Detect which cell encompasses the target text, then output its [X, Y] center coordinate. 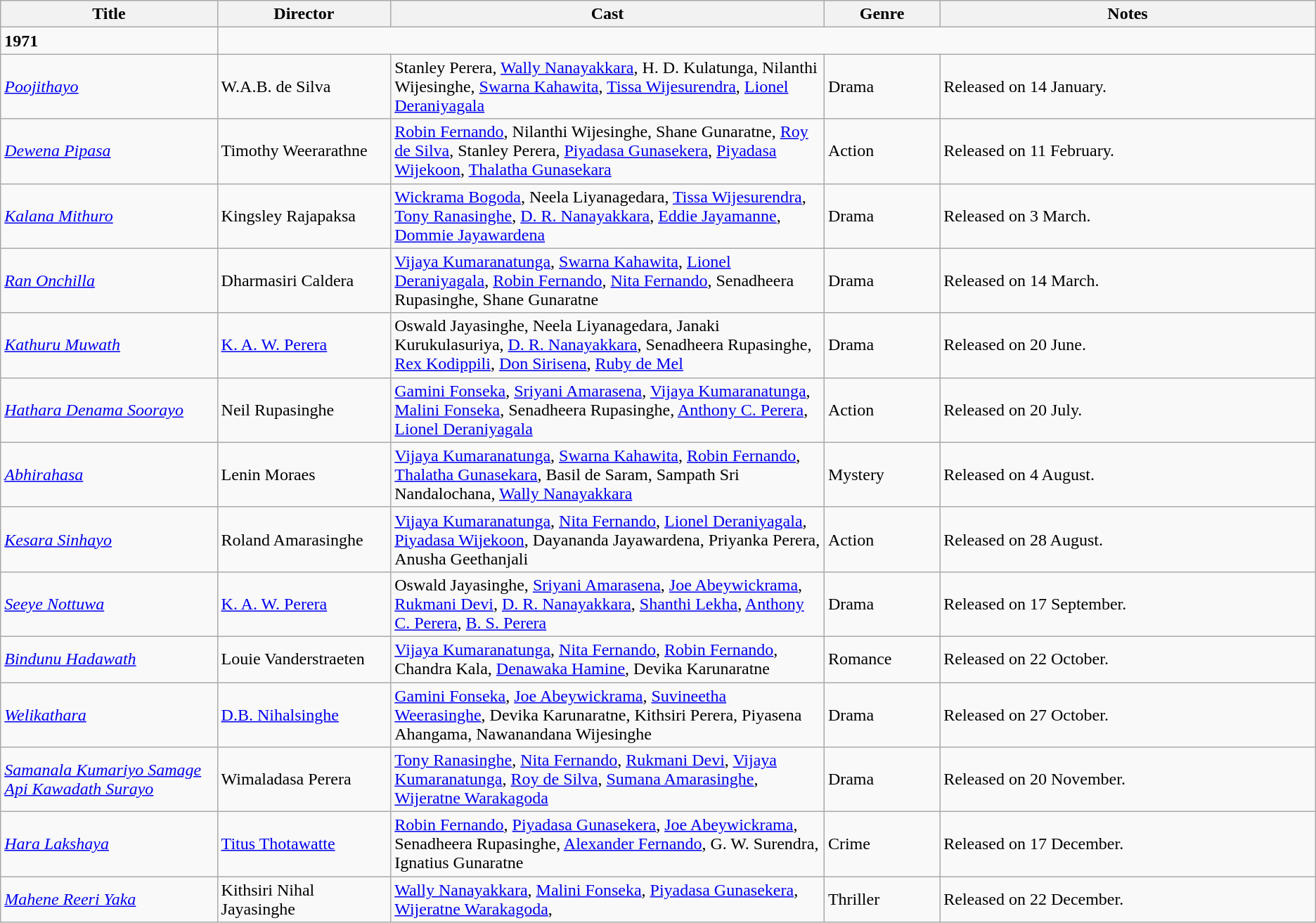
Wally Nanayakkara, Malini Fonseka, Piyadasa Gunasekera, Wijeratne Warakagoda, [607, 900]
Oswald Jayasinghe, Neela Liyanagedara, Janaki Kurukulasuriya, D. R. Nanayakkara, Senadheera Rupasinghe, Rex Kodippili, Don Sirisena, Ruby de Mel [607, 345]
Tony Ranasinghe, Nita Fernando, Rukmani Devi, Vijaya Kumaranatunga, Roy de Silva, Sumana Amarasinghe, Wijeratne Warakagoda [607, 780]
Thriller [882, 900]
1971 [109, 41]
Wimaladasa Perera [304, 780]
Neil Rupasinghe [304, 410]
Oswald Jayasinghe, Sriyani Amarasena, Joe Abeywickrama, Rukmani Devi, D. R. Nanayakkara, Shanthi Lekha, Anthony C. Perera, B. S. Perera [607, 604]
Wickrama Bogoda, Neela Liyanagedara, Tissa Wijesurendra, Tony Ranasinghe, D. R. Nanayakkara, Eddie Jayamanne, Dommie Jayawardena [607, 216]
Timothy Weerarathne [304, 151]
Director [304, 14]
Hathara Denama Soorayo [109, 410]
Released on 17 December. [1128, 844]
W.A.B. de Silva [304, 86]
Vijaya Kumaranatunga, Nita Fernando, Robin Fernando, Chandra Kala, Denawaka Hamine, Devika Karunaratne [607, 659]
Gamini Fonseka, Sriyani Amarasena, Vijaya Kumaranatunga, Malini Fonseka, Senadheera Rupasinghe, Anthony C. Perera, Lionel Deraniyagala [607, 410]
D.B. Nihalsinghe [304, 714]
Titus Thotawatte [304, 844]
Notes [1128, 14]
Roland Amarasinghe [304, 539]
Samanala Kumariyo Samage Api Kawadath Surayo [109, 780]
Released on 22 October. [1128, 659]
Released on 20 July. [1128, 410]
Kesara Sinhayo [109, 539]
Dharmasiri Caldera [304, 280]
Robin Fernando, Nilanthi Wijesinghe, Shane Gunaratne, Roy de Silva, Stanley Perera, Piyadasa Gunasekera, Piyadasa Wijekoon, Thalatha Gunasekara [607, 151]
Released on 20 November. [1128, 780]
Lenin Moraes [304, 475]
Vijaya Kumaranatunga, Swarna Kahawita, Robin Fernando, Thalatha Gunasekara, Basil de Saram, Sampath Sri Nandalochana, Wally Nanayakkara [607, 475]
Bindunu Hadawath [109, 659]
Released on 11 February. [1128, 151]
Genre [882, 14]
Released on 28 August. [1128, 539]
Released on 14 March. [1128, 280]
Gamini Fonseka, Joe Abeywickrama, Suvineetha Weerasinghe, Devika Karunaratne, Kithsiri Perera, Piyasena Ahangama, Nawanandana Wijesinghe [607, 714]
Seeye Nottuwa [109, 604]
Vijaya Kumaranatunga, Swarna Kahawita, Lionel Deraniyagala, Robin Fernando, Nita Fernando, Senadheera Rupasinghe, Shane Gunaratne [607, 280]
Romance [882, 659]
Released on 27 October. [1128, 714]
Released on 17 September. [1128, 604]
Mahene Reeri Yaka [109, 900]
Released on 14 January. [1128, 86]
Released on 20 June. [1128, 345]
Released on 3 March. [1128, 216]
Kalana Mithuro [109, 216]
Crime [882, 844]
Poojithayo [109, 86]
Mystery [882, 475]
Title [109, 14]
Kathuru Muwath [109, 345]
Ran Onchilla [109, 280]
Hara Lakshaya [109, 844]
Kithsiri Nihal Jayasinghe [304, 900]
Welikathara [109, 714]
Stanley Perera, Wally Nanayakkara, H. D. Kulatunga, Nilanthi Wijesinghe, Swarna Kahawita, Tissa Wijesurendra, Lionel Deraniyagala [607, 86]
Released on 22 December. [1128, 900]
Vijaya Kumaranatunga, Nita Fernando, Lionel Deraniyagala, Piyadasa Wijekoon, Dayananda Jayawardena, Priyanka Perera, Anusha Geethanjali [607, 539]
Kingsley Rajapaksa [304, 216]
Cast [607, 14]
Robin Fernando, Piyadasa Gunasekera, Joe Abeywickrama, Senadheera Rupasinghe, Alexander Fernando, G. W. Surendra, Ignatius Gunaratne [607, 844]
Dewena Pipasa [109, 151]
Louie Vanderstraeten [304, 659]
Released on 4 August. [1128, 475]
Abhirahasa [109, 475]
